Identify which cell holds the provided text, then report its [x, y] central coordinate. 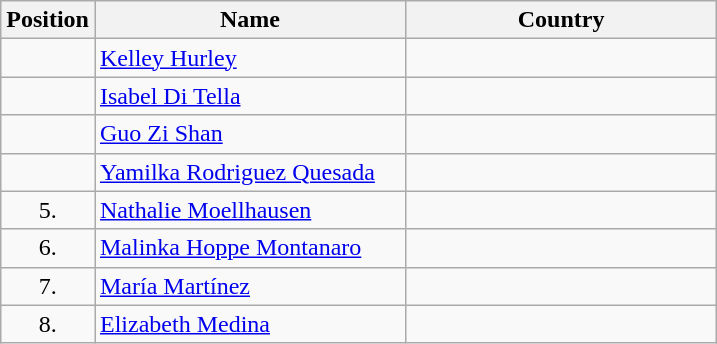
Kelley Hurley [250, 58]
María Martínez [250, 286]
Position [48, 20]
5. [48, 210]
6. [48, 248]
Yamilka Rodriguez Quesada [250, 172]
Elizabeth Medina [250, 324]
Isabel Di Tella [250, 96]
Nathalie Moellhausen [250, 210]
Country [562, 20]
7. [48, 286]
8. [48, 324]
Name [250, 20]
Guo Zi Shan [250, 134]
Malinka Hoppe Montanaro [250, 248]
